Determine the [x, y] coordinate at the center of the cell enclosing the given text.  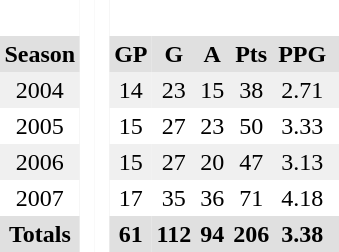
3.38 [302, 234]
112 [174, 234]
50 [252, 126]
Pts [252, 54]
2005 [40, 126]
PPG [302, 54]
94 [212, 234]
36 [212, 198]
3.33 [302, 126]
61 [131, 234]
17 [131, 198]
35 [174, 198]
47 [252, 162]
71 [252, 198]
20 [212, 162]
GP [131, 54]
14 [131, 90]
2007 [40, 198]
A [212, 54]
G [174, 54]
4.18 [302, 198]
38 [252, 90]
3.13 [302, 162]
2.71 [302, 90]
Season [40, 54]
Totals [40, 234]
206 [252, 234]
2004 [40, 90]
2006 [40, 162]
